Detect which cell encompasses the target text, then output its [x, y] center coordinate. 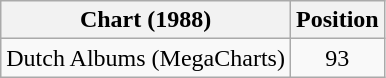
Position [337, 20]
Chart (1988) [146, 20]
Dutch Albums (MegaCharts) [146, 58]
93 [337, 58]
